Capture the cell that displays the provided text and extract its [x, y] central coordinate. 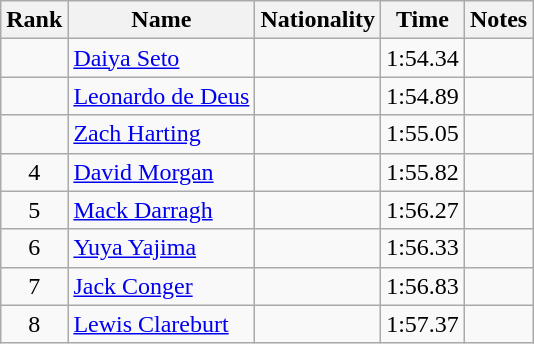
Nationality [318, 20]
Time [423, 20]
Name [162, 20]
Yuya Yajima [162, 248]
8 [34, 324]
1:56.83 [423, 286]
4 [34, 172]
1:55.82 [423, 172]
Rank [34, 20]
Jack Conger [162, 286]
Leonardo de Deus [162, 96]
Daiya Seto [162, 58]
1:56.27 [423, 210]
1:55.05 [423, 134]
Zach Harting [162, 134]
1:56.33 [423, 248]
Notes [498, 20]
1:57.37 [423, 324]
7 [34, 286]
1:54.34 [423, 58]
6 [34, 248]
Mack Darragh [162, 210]
David Morgan [162, 172]
5 [34, 210]
Lewis Clareburt [162, 324]
1:54.89 [423, 96]
